Determine the [X, Y] coordinate at the center of the cell enclosing the given text.  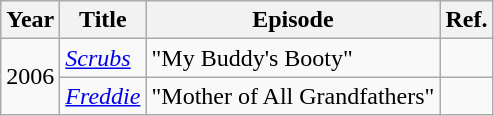
Episode [293, 20]
Ref. [466, 20]
"Mother of All Grandfathers" [293, 96]
Title [103, 20]
"My Buddy's Booty" [293, 58]
Scrubs [103, 58]
Year [30, 20]
Freddie [103, 96]
2006 [30, 77]
